Output the (X, Y) coordinate of the center of the cell containing the given text.  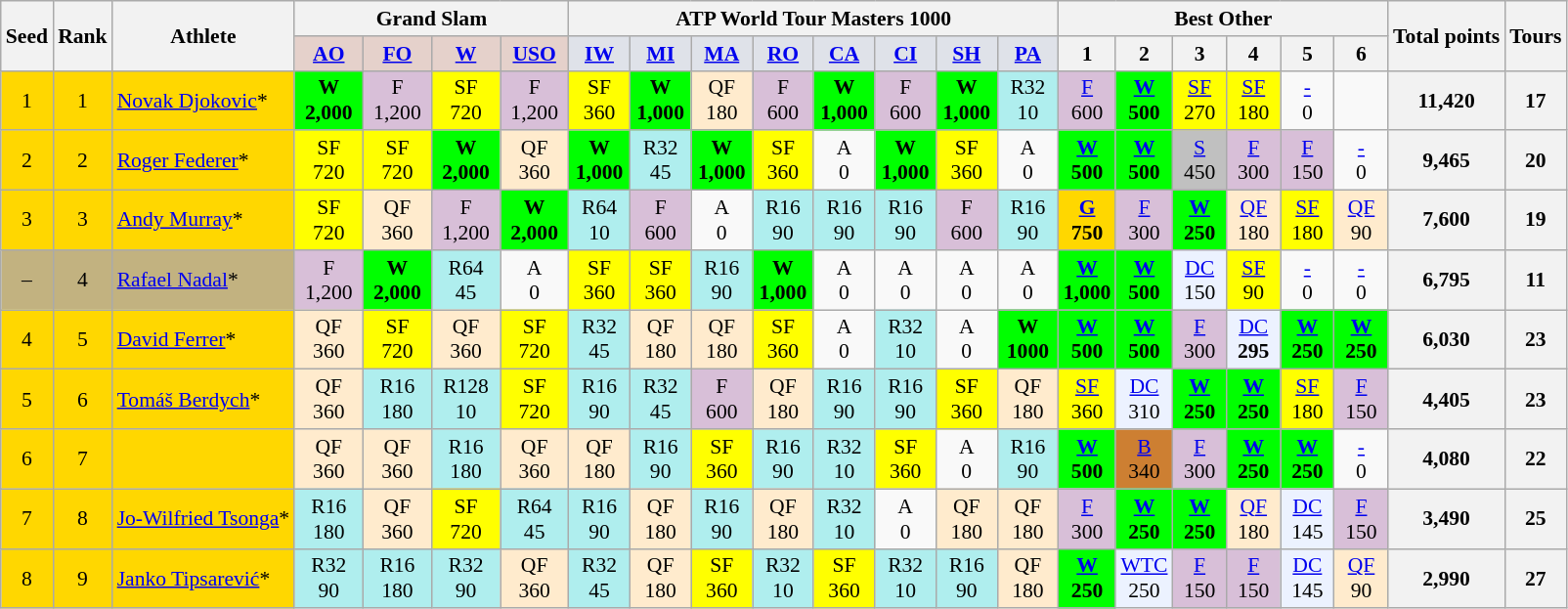
9 (82, 579)
RO (784, 54)
DC310 (1144, 399)
Roger Federer* (203, 160)
Total points (1447, 35)
Andy Murray* (203, 221)
David Ferrer* (203, 340)
Grand Slam (431, 19)
Tours (1535, 35)
17 (1535, 100)
USO (535, 54)
9,465 (1447, 160)
B340 (1144, 459)
SF270 (1200, 100)
6,030 (1447, 340)
DC150 (1200, 280)
Rank (82, 35)
– (27, 280)
4,405 (1447, 399)
7,600 (1447, 221)
SH (966, 54)
DC295 (1253, 340)
11,420 (1447, 100)
Tomáš Berdych* (203, 399)
MI (661, 54)
3,490 (1447, 518)
27 (1535, 579)
Seed (27, 35)
R6410 (600, 221)
R12810 (465, 399)
PA (1028, 54)
Jo-Wilfried Tsonga* (203, 518)
IW (600, 54)
AO (328, 54)
22 (1535, 459)
WTC250 (1144, 579)
SF90 (1253, 280)
Best Other (1224, 19)
4,080 (1447, 459)
6,795 (1447, 280)
11 (1535, 280)
W (465, 54)
25 (1535, 518)
Rafael Nadal* (203, 280)
FO (397, 54)
CA (845, 54)
Athlete (203, 35)
G750 (1087, 221)
S450 (1200, 160)
W1000 (1028, 340)
19 (1535, 221)
20 (1535, 160)
2,990 (1447, 579)
CI (905, 54)
ATP World Tour Masters 1000 (813, 19)
MA (721, 54)
Janko Tipsarević* (203, 579)
Novak Djokovic* (203, 100)
